For the text-containing cell, return its midpoint in [x, y] coordinate format. 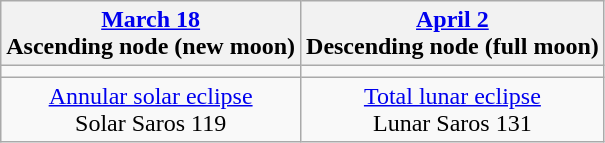
April 2Descending node (full moon) [453, 34]
Total lunar eclipseLunar Saros 131 [453, 110]
Annular solar eclipseSolar Saros 119 [151, 110]
March 18Ascending node (new moon) [151, 34]
